Find where the given text appears and provide that cell's center as (x, y) coordinate. 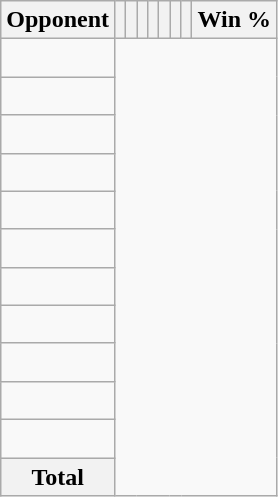
Total (58, 477)
Opponent (58, 20)
Win % (234, 20)
